Provide the [x, y] coordinate of the cell's center where the given text is located.  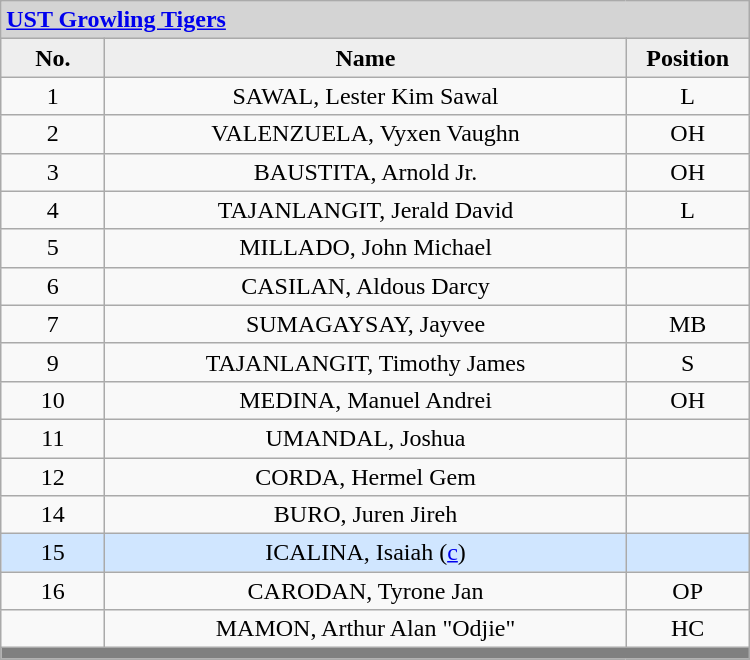
12 [53, 477]
CASILAN, Aldous Darcy [366, 286]
MEDINA, Manuel Andrei [366, 400]
1 [53, 96]
15 [53, 553]
Name [366, 58]
MILLADO, John Michael [366, 248]
TAJANLANGIT, Timothy James [366, 362]
3 [53, 172]
5 [53, 248]
Position [688, 58]
ICALINA, Isaiah (c) [366, 553]
BURO, Juren Jireh [366, 515]
CARODAN, Tyrone Jan [366, 591]
14 [53, 515]
No. [53, 58]
6 [53, 286]
UST Growling Tigers [375, 20]
7 [53, 324]
MB [688, 324]
OP [688, 591]
4 [53, 210]
10 [53, 400]
2 [53, 134]
VALENZUELA, Vyxen Vaughn [366, 134]
11 [53, 438]
UMANDAL, Joshua [366, 438]
S [688, 362]
TAJANLANGIT, Jerald David [366, 210]
CORDA, Hermel Gem [366, 477]
9 [53, 362]
16 [53, 591]
BAUSTITA, Arnold Jr. [366, 172]
SUMAGAYSAY, Jayvee [366, 324]
SAWAL, Lester Kim Sawal [366, 96]
HC [688, 629]
MAMON, Arthur Alan "Odjie" [366, 629]
